Return (x, y) of the center of cell containing provided text 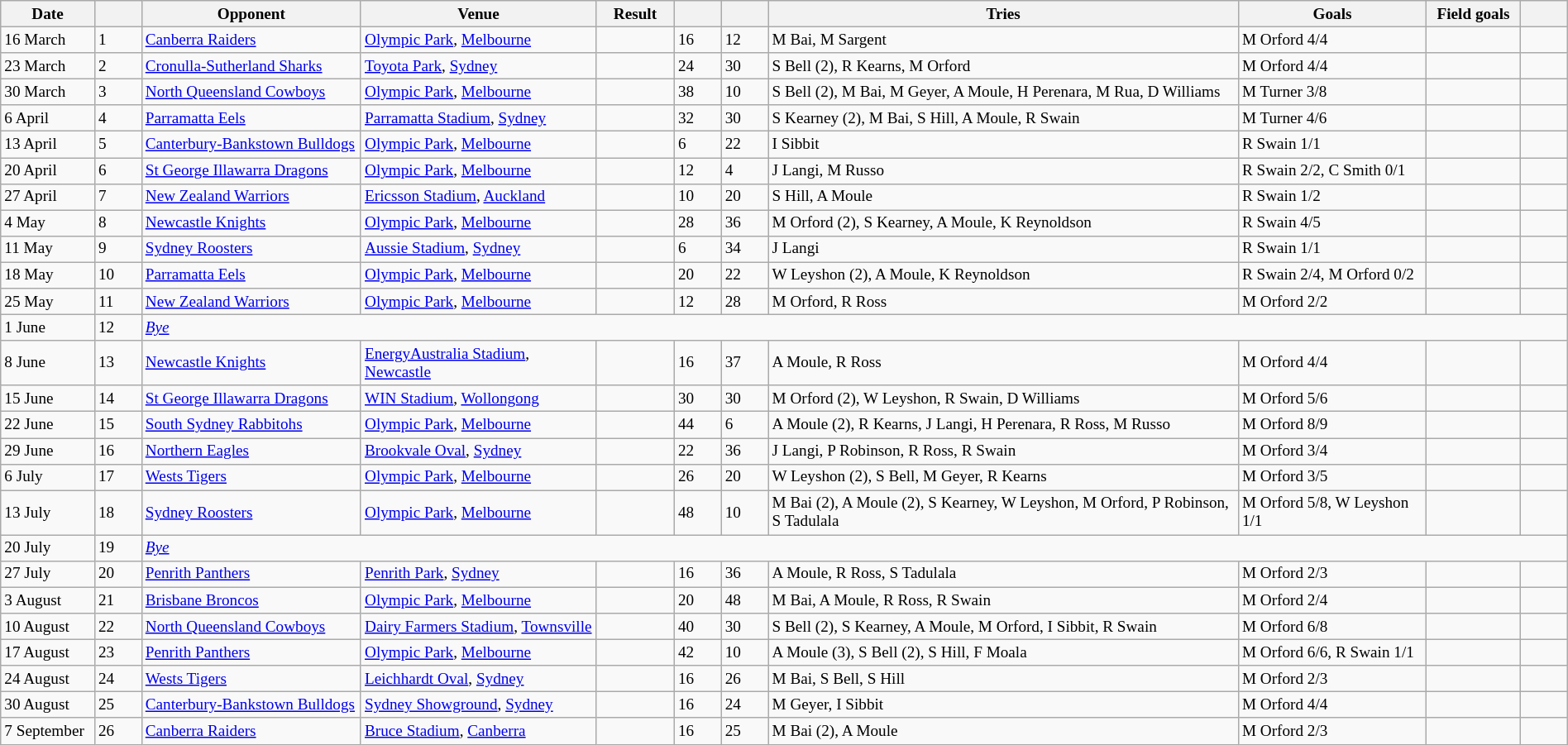
13 (117, 363)
A Moule, R Ross (1003, 363)
Result (635, 14)
S Bell (2), R Kearns, M Orford (1003, 66)
15 (117, 425)
M Orford (2), S Kearney, A Moule, K Reynoldson (1003, 223)
M Turner 4/6 (1331, 118)
5 (117, 145)
3 August (48, 600)
M Bai, A Moule, R Ross, R Swain (1003, 600)
EnergyAustralia Stadium, Newcastle (478, 363)
14 (117, 399)
Goals (1331, 14)
15 June (48, 399)
R Swain 2/4, M Orford 0/2 (1331, 275)
R Swain 1/2 (1331, 197)
19 (117, 548)
M Orford 8/9 (1331, 425)
32 (698, 118)
9 (117, 249)
J Langi, P Robinson, R Ross, R Swain (1003, 451)
W Leyshon (2), S Bell, M Geyer, R Kearns (1003, 477)
M Bai (2), A Moule (2), S Kearney, W Leyshon, M Orford, P Robinson, S Tadulala (1003, 513)
S Bell (2), M Bai, M Geyer, A Moule, H Perenara, M Rua, D Williams (1003, 92)
M Orford, R Ross (1003, 302)
40 (698, 627)
20 July (48, 548)
22 June (48, 425)
S Hill, A Moule (1003, 197)
Penrith Park, Sydney (478, 574)
13 April (48, 145)
Parramatta Stadium, Sydney (478, 118)
11 May (48, 249)
Opponent (251, 14)
3 (117, 92)
24 August (48, 679)
M Orford 5/6 (1331, 399)
M Bai, M Sargent (1003, 40)
2 (117, 66)
20 April (48, 170)
8 June (48, 363)
Aussie Stadium, Sydney (478, 249)
Dairy Farmers Stadium, Townsville (478, 627)
17 August (48, 652)
Northern Eagles (251, 451)
Brookvale Oval, Sydney (478, 451)
A Moule (3), S Bell (2), S Hill, F Moala (1003, 652)
16 March (48, 40)
30 August (48, 705)
37 (744, 363)
S Bell (2), S Kearney, A Moule, M Orford, I Sibbit, R Swain (1003, 627)
18 May (48, 275)
Sydney Showground, Sydney (478, 705)
S Kearney (2), M Bai, S Hill, A Moule, R Swain (1003, 118)
7 September (48, 731)
23 March (48, 66)
J Langi (1003, 249)
M Bai, S Bell, S Hill (1003, 679)
Leichhardt Oval, Sydney (478, 679)
44 (698, 425)
M Orford 3/4 (1331, 451)
R Swain 4/5 (1331, 223)
1 June (48, 327)
30 March (48, 92)
23 (117, 652)
27 April (48, 197)
Venue (478, 14)
I Sibbit (1003, 145)
42 (698, 652)
Tries (1003, 14)
Field goals (1474, 14)
Date (48, 14)
A Moule, R Ross, S Tadulala (1003, 574)
M Orford 2/2 (1331, 302)
Bruce Stadium, Canberra (478, 731)
6 April (48, 118)
10 August (48, 627)
29 June (48, 451)
Ericsson Stadium, Auckland (478, 197)
18 (117, 513)
M Orford 5/8, W Leyshon 1/1 (1331, 513)
4 May (48, 223)
M Bai (2), A Moule (1003, 731)
R Swain 2/2, C Smith 0/1 (1331, 170)
WIN Stadium, Wollongong (478, 399)
1 (117, 40)
M Orford 3/5 (1331, 477)
Cronulla-Sutherland Sharks (251, 66)
21 (117, 600)
M Orford 6/6, R Swain 1/1 (1331, 652)
M Turner 3/8 (1331, 92)
17 (117, 477)
J Langi, M Russo (1003, 170)
South Sydney Rabbitohs (251, 425)
25 May (48, 302)
34 (744, 249)
M Orford 6/8 (1331, 627)
Toyota Park, Sydney (478, 66)
M Orford 2/4 (1331, 600)
M Geyer, I Sibbit (1003, 705)
13 July (48, 513)
A Moule (2), R Kearns, J Langi, H Perenara, R Ross, M Russo (1003, 425)
6 July (48, 477)
M Orford (2), W Leyshon, R Swain, D Williams (1003, 399)
8 (117, 223)
38 (698, 92)
27 July (48, 574)
Brisbane Broncos (251, 600)
7 (117, 197)
W Leyshon (2), A Moule, K Reynoldson (1003, 275)
11 (117, 302)
